Capture the cell that displays the provided text and extract its [X, Y] central coordinate. 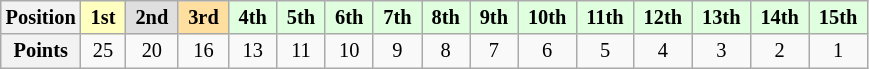
4 [663, 51]
8th [446, 17]
Position [41, 17]
9th [494, 17]
4th [253, 17]
25 [104, 51]
14th [779, 17]
7th [397, 17]
13 [253, 51]
11 [301, 51]
5th [301, 17]
9 [397, 51]
2 [779, 51]
Points [41, 51]
1 [838, 51]
15th [838, 17]
10 [349, 51]
12th [663, 17]
5 [604, 51]
3 [721, 51]
3rd [203, 17]
7 [494, 51]
20 [152, 51]
8 [446, 51]
11th [604, 17]
6th [349, 17]
16 [203, 51]
13th [721, 17]
6 [547, 51]
2nd [152, 17]
10th [547, 17]
1st [104, 17]
